Locate the cell with the specified text and output its [X, Y] center coordinate. 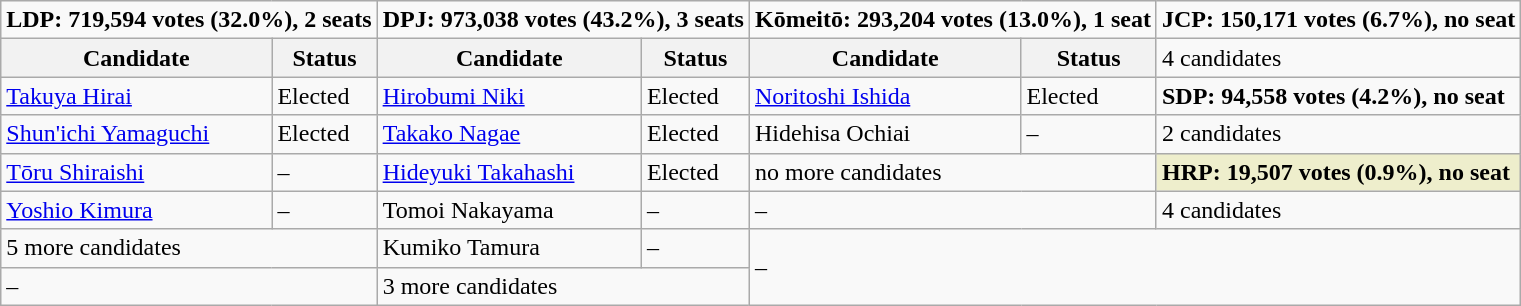
JCP: 150,171 votes (6.7%), no seat [1338, 20]
Hideyuki Takahashi [509, 172]
Yoshio Kimura [136, 210]
SDP: 94,558 votes (4.2%), no seat [1338, 96]
Noritoshi Ishida [885, 96]
DPJ: 973,038 votes (43.2%), 3 seats [563, 20]
Takuya Hirai [136, 96]
Hirobumi Niki [509, 96]
5 more candidates [189, 248]
LDP: 719,594 votes (32.0%), 2 seats [189, 20]
Hidehisa Ochiai [885, 134]
HRP: 19,507 votes (0.9%), no seat [1338, 172]
3 more candidates [563, 286]
2 candidates [1338, 134]
Tōru Shiraishi [136, 172]
Shun'ichi Yamaguchi [136, 134]
Kōmeitō: 293,204 votes (13.0%), 1 seat [952, 20]
no more candidates [952, 172]
Tomoi Nakayama [509, 210]
Takako Nagae [509, 134]
Kumiko Tamura [509, 248]
